Return the (X, Y) coordinate for the center point of the cell that contains the specified text.  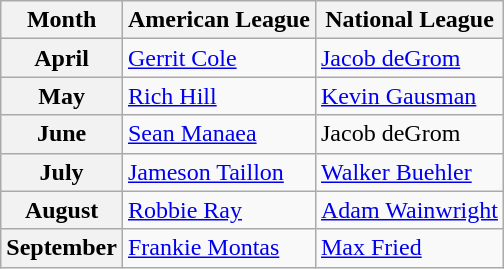
Frankie Montas (218, 248)
April (62, 58)
Robbie Ray (218, 210)
Rich Hill (218, 96)
Sean Manaea (218, 134)
August (62, 210)
American League (218, 20)
May (62, 96)
Max Fried (409, 248)
Month (62, 20)
Walker Buehler (409, 172)
September (62, 248)
Jameson Taillon (218, 172)
June (62, 134)
July (62, 172)
Adam Wainwright (409, 210)
National League (409, 20)
Kevin Gausman (409, 96)
Gerrit Cole (218, 58)
